Locate the cell with the specified text and output its [X, Y] center coordinate. 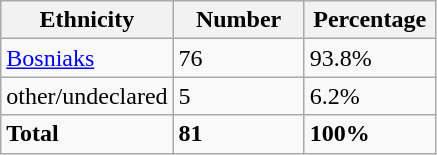
6.2% [370, 96]
other/undeclared [87, 96]
93.8% [370, 58]
76 [238, 58]
81 [238, 134]
Bosniaks [87, 58]
5 [238, 96]
Percentage [370, 20]
Ethnicity [87, 20]
Number [238, 20]
100% [370, 134]
Total [87, 134]
